Scan for the cell matching the given text and deliver its [X, Y] coordinate at center. 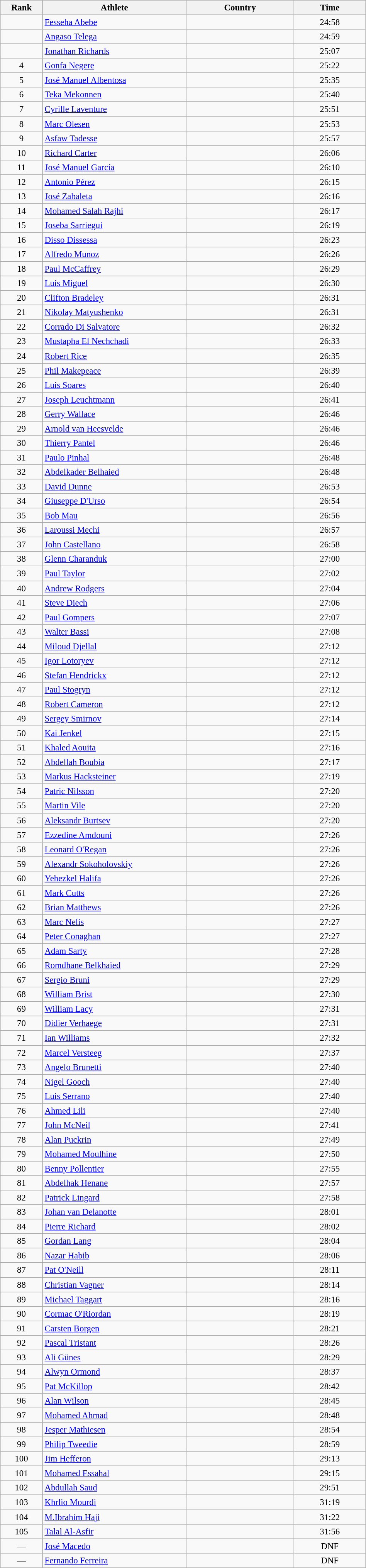
25:22 [330, 66]
Sergio Bruni [114, 980]
Markus Hacksteiner [114, 777]
70 [22, 1023]
27:57 [330, 1183]
Ezzedine Amdouni [114, 835]
99 [22, 1444]
26:57 [330, 530]
13 [22, 196]
95 [22, 1386]
Igor Lotoryev [114, 661]
Pat McKillop [114, 1386]
27 [22, 400]
28:19 [330, 1314]
Ian Williams [114, 1038]
Phil Makepeace [114, 371]
Marcel Versteeg [114, 1053]
Giuseppe D'Urso [114, 501]
26:33 [330, 342]
91 [22, 1328]
27:58 [330, 1198]
63 [22, 922]
75 [22, 1096]
26:29 [330, 269]
61 [22, 893]
Laroussi Mechi [114, 530]
Miloud Djellal [114, 646]
Adam Sarty [114, 951]
Philip Tweedie [114, 1444]
Asfaw Tadesse [114, 138]
97 [22, 1416]
27:32 [330, 1038]
Abdellah Boubia [114, 762]
Patrick Lingard [114, 1198]
26:19 [330, 225]
Cormac O'Riordan [114, 1314]
Brian Matthews [114, 908]
Mustapha El Nechchadi [114, 342]
Country [240, 8]
103 [22, 1502]
102 [22, 1488]
Paul Gompers [114, 617]
58 [22, 849]
Abdullah Saud [114, 1488]
Pierre Richard [114, 1227]
Alan Puckrin [114, 1140]
100 [22, 1459]
12 [22, 182]
Kai Jenkel [114, 733]
27:04 [330, 588]
50 [22, 733]
27:16 [330, 748]
26:23 [330, 240]
28:21 [330, 1328]
28 [22, 414]
90 [22, 1314]
Richard Carter [114, 153]
27:17 [330, 762]
88 [22, 1285]
7 [22, 109]
José Manuel Albentosa [114, 80]
Glenn Charanduk [114, 559]
28:16 [330, 1299]
57 [22, 835]
21 [22, 312]
28:01 [330, 1212]
29 [22, 428]
105 [22, 1531]
John Castellano [114, 545]
M.Ibrahim Haji [114, 1517]
27:50 [330, 1154]
89 [22, 1299]
27:07 [330, 617]
Mohamed Moulhine [114, 1154]
Ali Günes [114, 1357]
Pat O'Neill [114, 1270]
42 [22, 617]
26:26 [330, 254]
Paul Taylor [114, 574]
Marc Olesen [114, 124]
81 [22, 1183]
Christian Vagner [114, 1285]
26:35 [330, 356]
8 [22, 124]
16 [22, 240]
40 [22, 588]
Luis Soares [114, 385]
Mohamed Salah Rajhi [114, 211]
27:06 [330, 603]
Jesper Mathiesen [114, 1430]
26:16 [330, 196]
38 [22, 559]
Andrew Rodgers [114, 588]
Rank [22, 8]
26:17 [330, 211]
39 [22, 574]
27:55 [330, 1168]
26 [22, 385]
Gerry Wallace [114, 414]
Jonathan Richards [114, 51]
104 [22, 1517]
Nikolay Matyushenko [114, 312]
25:40 [330, 95]
26:15 [330, 182]
6 [22, 95]
60 [22, 879]
18 [22, 269]
86 [22, 1256]
26:54 [330, 501]
José Manuel García [114, 167]
Leonard O'Regan [114, 849]
25:35 [330, 80]
35 [22, 516]
Khaled Aouita [114, 748]
27:30 [330, 994]
28:14 [330, 1285]
84 [22, 1227]
27:08 [330, 632]
Time [330, 8]
28:11 [330, 1270]
26:32 [330, 327]
Pascal Tristant [114, 1343]
Khrlio Mourdi [114, 1502]
25 [22, 371]
Marc Nelis [114, 922]
87 [22, 1270]
54 [22, 791]
William Lacy [114, 1009]
28:04 [330, 1241]
68 [22, 994]
Didier Verhaege [114, 1023]
10 [22, 153]
46 [22, 675]
37 [22, 545]
31:19 [330, 1502]
Patric Nilsson [114, 791]
31 [22, 457]
26:41 [330, 400]
Fesseha Abebe [114, 22]
83 [22, 1212]
27:00 [330, 559]
26:56 [330, 516]
José Zabaleta [114, 196]
72 [22, 1053]
Romdhane Belkhaied [114, 965]
27:02 [330, 574]
49 [22, 719]
20 [22, 298]
Mohamed Essahal [114, 1473]
25:51 [330, 109]
Thierry Pantel [114, 443]
Nigel Gooch [114, 1082]
53 [22, 777]
Antonio Pérez [114, 182]
28:45 [330, 1401]
José Macedo [114, 1546]
65 [22, 951]
Nazar Habib [114, 1256]
85 [22, 1241]
94 [22, 1372]
28:59 [330, 1444]
33 [22, 487]
Paul Stogryn [114, 690]
Cyrille Laventure [114, 109]
26:06 [330, 153]
Robert Rice [114, 356]
41 [22, 603]
24:58 [330, 22]
Benny Pollentier [114, 1168]
Mohamed Ahmad [114, 1416]
Paulo Pinhal [114, 457]
Walter Bassi [114, 632]
5 [22, 80]
34 [22, 501]
28:26 [330, 1343]
56 [22, 820]
26:40 [330, 385]
Jim Hefferon [114, 1459]
Fernando Ferreira [114, 1560]
Alwyn Ormond [114, 1372]
24 [22, 356]
Abdelhak Henane [114, 1183]
27:19 [330, 777]
Arnold van Heesvelde [114, 428]
19 [22, 283]
66 [22, 965]
22 [22, 327]
44 [22, 646]
28:29 [330, 1357]
Paul McCaffrey [114, 269]
Michael Taggart [114, 1299]
Steve Diech [114, 603]
Abdelkader Belhaied [114, 472]
15 [22, 225]
Alan Wilson [114, 1401]
David Dunne [114, 487]
Robert Cameron [114, 704]
14 [22, 211]
27:49 [330, 1140]
John McNeil [114, 1125]
73 [22, 1067]
25:07 [330, 51]
Sergey Smirnov [114, 719]
Athlete [114, 8]
9 [22, 138]
26:58 [330, 545]
82 [22, 1198]
80 [22, 1168]
Teka Mekonnen [114, 95]
25:53 [330, 124]
Gonfa Negere [114, 66]
96 [22, 1401]
Johan van Delanotte [114, 1212]
24:59 [330, 37]
Luis Serrano [114, 1096]
27:28 [330, 951]
26:53 [330, 487]
26:39 [330, 371]
62 [22, 908]
101 [22, 1473]
31:56 [330, 1531]
28:48 [330, 1416]
52 [22, 762]
Angelo Brunetti [114, 1067]
Martin Vile [114, 806]
77 [22, 1125]
Yehezkel Halifa [114, 879]
25:57 [330, 138]
26:30 [330, 283]
Joseph Leuchtmann [114, 400]
Mark Cutts [114, 893]
45 [22, 661]
26:10 [330, 167]
28:06 [330, 1256]
28:37 [330, 1372]
Disso Dissessa [114, 240]
Bob Mau [114, 516]
27:37 [330, 1053]
11 [22, 167]
69 [22, 1009]
4 [22, 66]
Gordan Lang [114, 1241]
93 [22, 1357]
32 [22, 472]
64 [22, 936]
98 [22, 1430]
27:41 [330, 1125]
William Brist [114, 994]
47 [22, 690]
71 [22, 1038]
76 [22, 1111]
29:51 [330, 1488]
Alexandr Sokoholovskiy [114, 864]
23 [22, 342]
78 [22, 1140]
Joseba Sarriegui [114, 225]
59 [22, 864]
Angaso Telega [114, 37]
28:54 [330, 1430]
36 [22, 530]
28:02 [330, 1227]
17 [22, 254]
27:14 [330, 719]
29:13 [330, 1459]
74 [22, 1082]
Peter Conaghan [114, 936]
55 [22, 806]
67 [22, 980]
Clifton Bradeley [114, 298]
Carsten Borgen [114, 1328]
Stefan Hendrickx [114, 675]
Corrado Di Salvatore [114, 327]
29:15 [330, 1473]
Aleksandr Burtsev [114, 820]
Alfredo Munoz [114, 254]
92 [22, 1343]
30 [22, 443]
51 [22, 748]
Ahmed Lili [114, 1111]
28:42 [330, 1386]
Luis Miguel [114, 283]
79 [22, 1154]
48 [22, 704]
43 [22, 632]
27:15 [330, 733]
31:22 [330, 1517]
Talal Al-Asfir [114, 1531]
